Locate the cell with the specified text and output its (x, y) center coordinate. 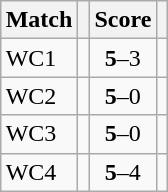
5–3 (123, 58)
WC3 (39, 134)
5–4 (123, 172)
WC2 (39, 96)
Match (39, 20)
WC1 (39, 58)
WC4 (39, 172)
Score (123, 20)
